Determine the [x, y] coordinate at the center of the cell enclosing the given text.  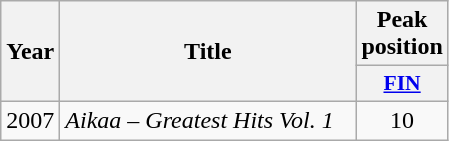
FIN [402, 84]
Peak position [402, 34]
10 [402, 120]
Year [30, 52]
2007 [30, 120]
Aikaa – Greatest Hits Vol. 1 [208, 120]
Title [208, 52]
